Locate the cell with the specified text and output its [X, Y] center coordinate. 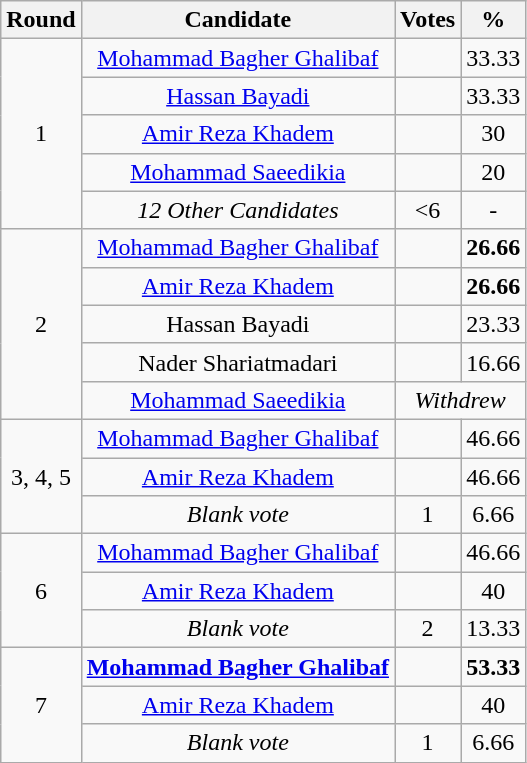
Withdrew [460, 400]
Candidate [238, 20]
53.33 [494, 667]
<6 [427, 210]
Votes [427, 20]
12 Other Candidates [238, 210]
Round [41, 20]
Nader Shariatmadari [238, 362]
13.33 [494, 629]
23.33 [494, 324]
- [494, 210]
% [494, 20]
16.66 [494, 362]
6 [41, 591]
30 [494, 134]
20 [494, 172]
7 [41, 705]
3, 4, 5 [41, 476]
